Search for the cell housing the specified text and yield its (X, Y) center coordinate. 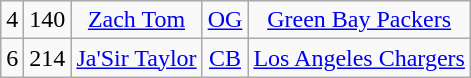
4 (12, 20)
6 (12, 58)
Los Angeles Chargers (360, 58)
CB (225, 58)
Green Bay Packers (360, 20)
OG (225, 20)
140 (48, 20)
Zach Tom (136, 20)
Ja'Sir Taylor (136, 58)
214 (48, 58)
